Find where the given text appears and provide that cell's center as [X, Y] coordinate. 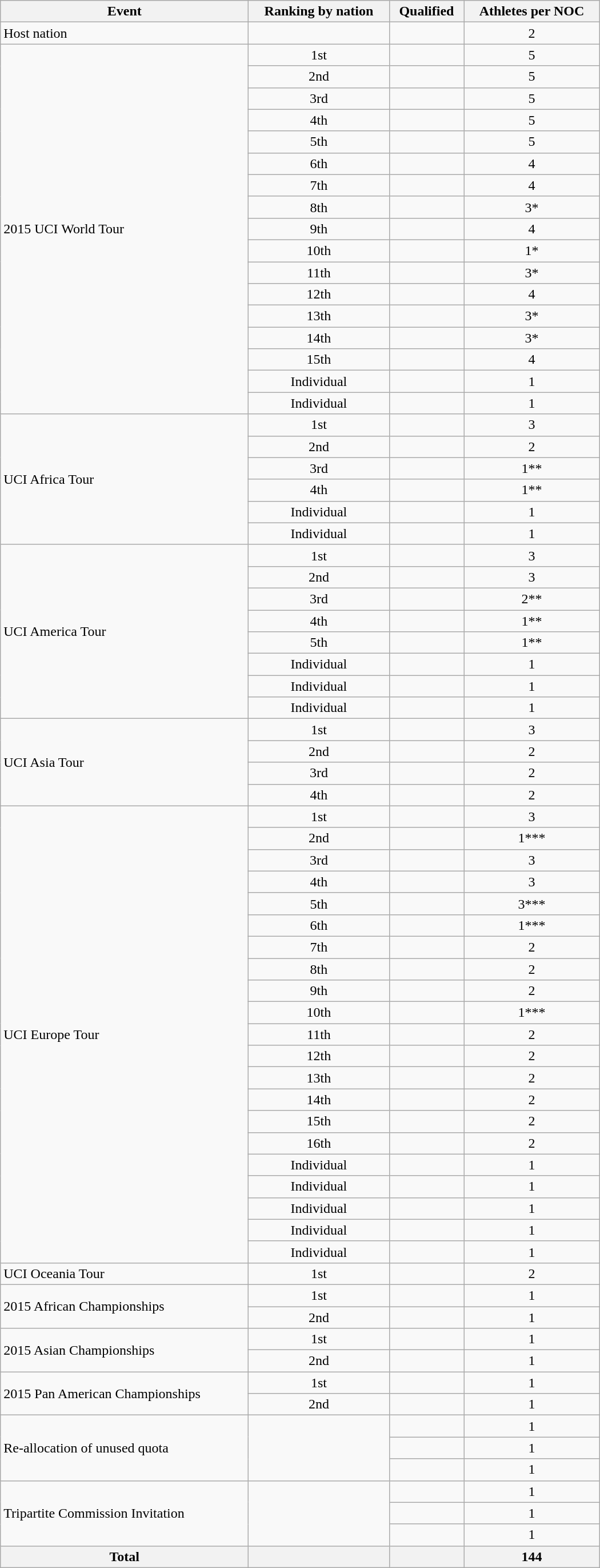
2015 Asian Championships [125, 1350]
Qualified [426, 11]
UCI Asia Tour [125, 762]
2** [532, 599]
1* [532, 250]
Ranking by nation [319, 11]
UCI Oceania Tour [125, 1273]
UCI America Tour [125, 631]
Total [125, 1557]
2015 UCI World Tour [125, 229]
2015 African Championships [125, 1306]
Event [125, 11]
Athletes per NOC [532, 11]
2015 Pan American Championships [125, 1394]
3*** [532, 904]
16th [319, 1143]
UCI Africa Tour [125, 479]
144 [532, 1557]
Host nation [125, 33]
UCI Europe Tour [125, 1034]
Tripartite Commission Invitation [125, 1513]
Re-allocation of unused quota [125, 1448]
